Provide the (X, Y) coordinate of the cell's center where the given text is located.  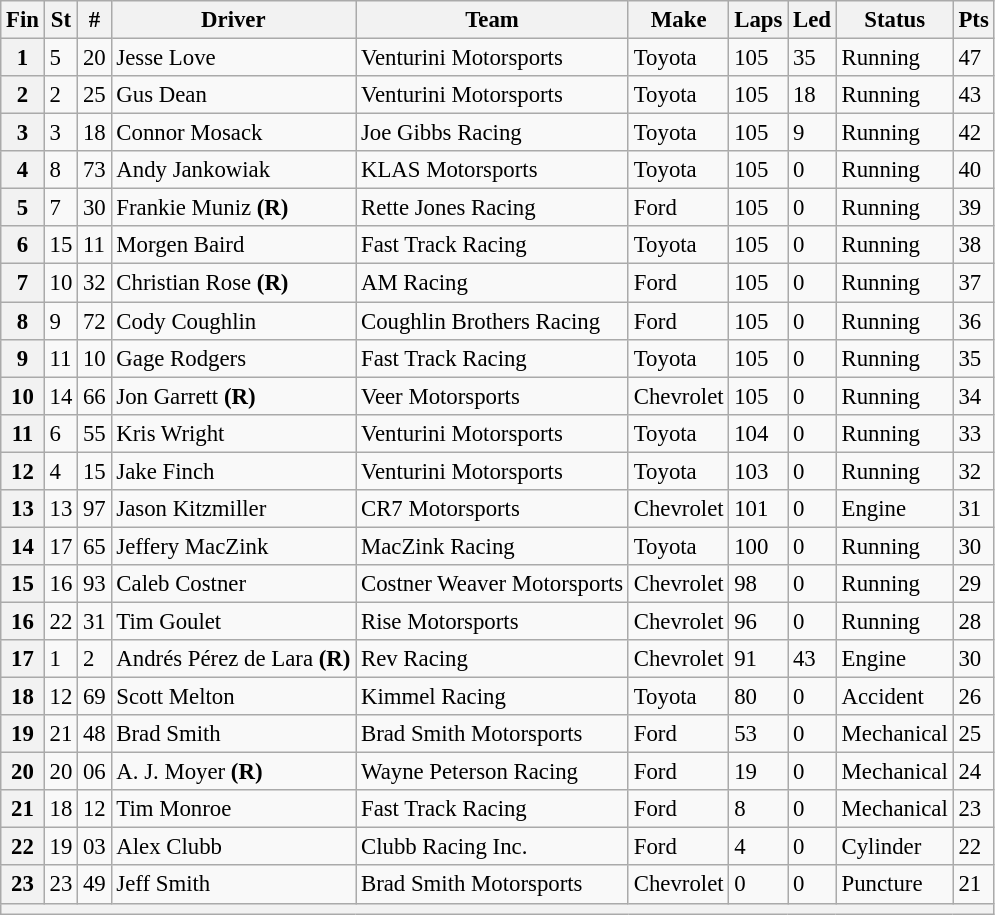
Puncture (894, 885)
72 (94, 321)
Connor Mosack (234, 133)
Caleb Costner (234, 584)
36 (974, 321)
Jesse Love (234, 58)
Rette Jones Racing (492, 208)
Christian Rose (R) (234, 283)
Joe Gibbs Racing (492, 133)
48 (94, 734)
Veer Motorsports (492, 396)
33 (974, 433)
Make (678, 20)
98 (758, 584)
66 (94, 396)
A. J. Moyer (R) (234, 772)
Morgen Baird (234, 245)
28 (974, 621)
Status (894, 20)
96 (758, 621)
55 (94, 433)
Kimmel Racing (492, 697)
Rise Motorsports (492, 621)
Laps (758, 20)
Gage Rodgers (234, 358)
97 (94, 509)
Brad Smith (234, 734)
# (94, 20)
38 (974, 245)
Cody Coughlin (234, 321)
Frankie Muniz (R) (234, 208)
Costner Weaver Motorsports (492, 584)
40 (974, 170)
Kris Wright (234, 433)
Cylinder (894, 847)
37 (974, 283)
29 (974, 584)
39 (974, 208)
73 (94, 170)
Rev Racing (492, 659)
Jeffery MacZink (234, 546)
Tim Monroe (234, 809)
24 (974, 772)
103 (758, 471)
Scott Melton (234, 697)
Jeff Smith (234, 885)
Pts (974, 20)
St (60, 20)
26 (974, 697)
47 (974, 58)
69 (94, 697)
100 (758, 546)
Fin (23, 20)
Gus Dean (234, 95)
Tim Goulet (234, 621)
Clubb Racing Inc. (492, 847)
104 (758, 433)
Andrés Pérez de Lara (R) (234, 659)
Led (812, 20)
Driver (234, 20)
93 (94, 584)
06 (94, 772)
Jon Garrett (R) (234, 396)
MacZink Racing (492, 546)
42 (974, 133)
Jason Kitzmiller (234, 509)
101 (758, 509)
53 (758, 734)
65 (94, 546)
Team (492, 20)
34 (974, 396)
Jake Finch (234, 471)
Accident (894, 697)
80 (758, 697)
Andy Jankowiak (234, 170)
Coughlin Brothers Racing (492, 321)
Wayne Peterson Racing (492, 772)
03 (94, 847)
91 (758, 659)
Alex Clubb (234, 847)
49 (94, 885)
CR7 Motorsports (492, 509)
AM Racing (492, 283)
KLAS Motorsports (492, 170)
